Search for the cell housing the specified text and yield its (x, y) center coordinate. 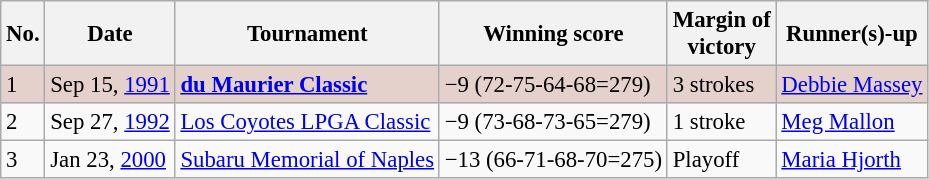
Margin ofvictory (722, 34)
du Maurier Classic (307, 85)
1 (23, 85)
Los Coyotes LPGA Classic (307, 122)
3 strokes (722, 85)
Debbie Massey (852, 85)
No. (23, 34)
2 (23, 122)
Date (110, 34)
Meg Mallon (852, 122)
Subaru Memorial of Naples (307, 160)
Sep 15, 1991 (110, 85)
Playoff (722, 160)
Maria Hjorth (852, 160)
−13 (66-71-68-70=275) (553, 160)
Runner(s)-up (852, 34)
1 stroke (722, 122)
Jan 23, 2000 (110, 160)
Winning score (553, 34)
−9 (72-75-64-68=279) (553, 85)
Sep 27, 1992 (110, 122)
Tournament (307, 34)
−9 (73-68-73-65=279) (553, 122)
3 (23, 160)
